Identify which cell holds the provided text, then report its (x, y) central coordinate. 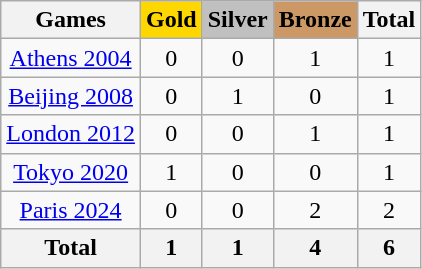
Tokyo 2020 (71, 172)
Paris 2024 (71, 210)
6 (389, 248)
Bronze (315, 20)
Gold (171, 20)
London 2012 (71, 134)
Games (71, 20)
Beijing 2008 (71, 96)
Athens 2004 (71, 58)
4 (315, 248)
Silver (238, 20)
